Determine the (x, y) coordinate at the center of the cell enclosing the given text.  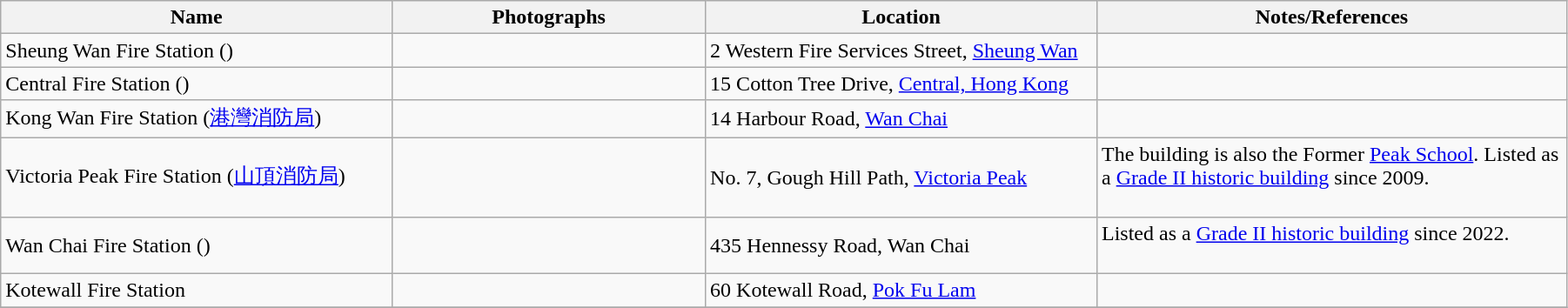
Sheung Wan Fire Station () (197, 50)
Notes/References (1331, 17)
60 Kotewall Road, Pok Fu Lam (901, 291)
Listed as a Grade II historic building since 2022. (1331, 245)
Central Fire Station () (197, 84)
15 Cotton Tree Drive, Central, Hong Kong (901, 84)
Location (901, 17)
2 Western Fire Services Street, Sheung Wan (901, 50)
14 Harbour Road, Wan Chai (901, 118)
Wan Chai Fire Station () (197, 245)
Name (197, 17)
435 Hennessy Road, Wan Chai (901, 245)
The building is also the Former Peak School. Listed as a Grade II historic building since 2009. (1331, 177)
Photographs (549, 17)
Victoria Peak Fire Station (山頂消防局) (197, 177)
Kotewall Fire Station (197, 291)
No. 7, Gough Hill Path, Victoria Peak (901, 177)
Kong Wan Fire Station (港灣消防局) (197, 118)
